Determine the (x, y) coordinate at the center of the cell enclosing the given text.  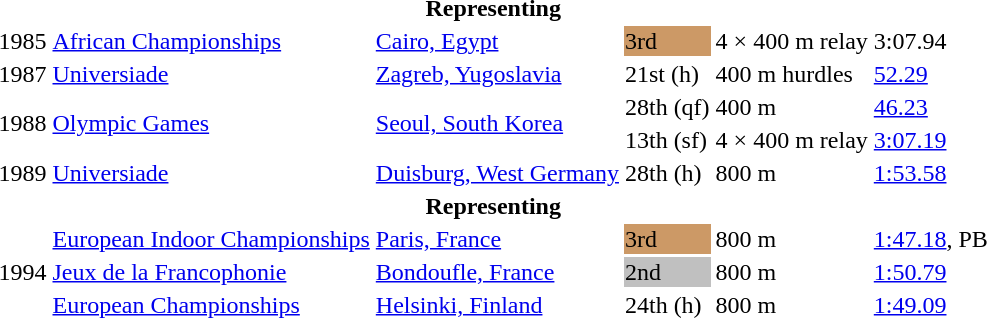
28th (h) (667, 173)
400 m hurdles (792, 74)
Duisburg, West Germany (497, 173)
Cairo, Egypt (497, 41)
2nd (667, 272)
21st (h) (667, 74)
28th (qf) (667, 107)
Seoul, South Korea (497, 124)
Zagreb, Yugoslavia (497, 74)
Bondoufle, France (497, 272)
13th (sf) (667, 140)
Paris, France (497, 239)
African Championships (211, 41)
Jeux de la Francophonie (211, 272)
400 m (792, 107)
European Indoor Championships (211, 239)
Olympic Games (211, 124)
